Determine the [x, y] coordinate at the center of the cell enclosing the given text.  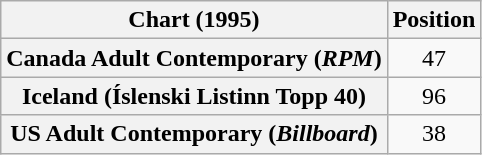
Canada Adult Contemporary (RPM) [194, 58]
96 [434, 96]
47 [434, 58]
Chart (1995) [194, 20]
Iceland (Íslenski Listinn Topp 40) [194, 96]
US Adult Contemporary (Billboard) [194, 134]
Position [434, 20]
38 [434, 134]
